Scan for the cell matching the given text and deliver its [X, Y] coordinate at center. 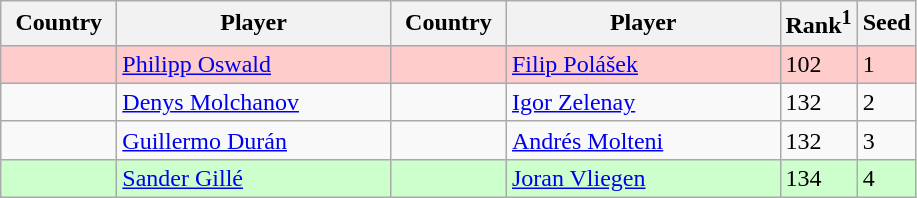
4 [886, 178]
102 [818, 64]
Rank1 [818, 24]
Philipp Oswald [254, 64]
Sander Gillé [254, 178]
Joran Vliegen [643, 178]
Denys Molchanov [254, 102]
2 [886, 102]
3 [886, 140]
Filip Polášek [643, 64]
134 [818, 178]
Guillermo Durán [254, 140]
Seed [886, 24]
Igor Zelenay [643, 102]
1 [886, 64]
Andrés Molteni [643, 140]
